For the text-containing cell, return its midpoint in [x, y] coordinate format. 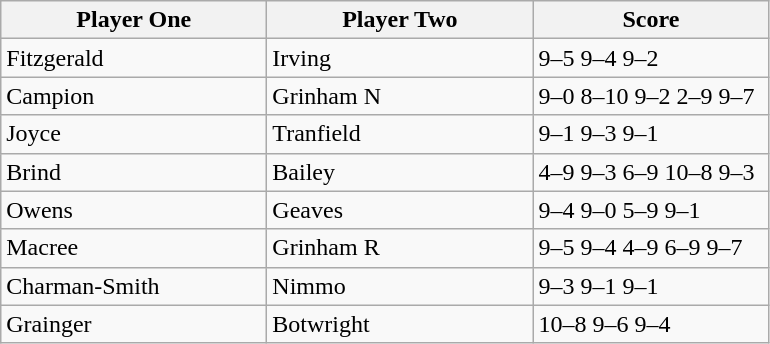
Nimmo [400, 286]
Grinham R [400, 248]
10–8 9–6 9–4 [651, 324]
Charman-Smith [134, 286]
Score [651, 20]
Tranfield [400, 134]
9–1 9–3 9–1 [651, 134]
Brind [134, 172]
Player One [134, 20]
Owens [134, 210]
9–4 9–0 5–9 9–1 [651, 210]
9–3 9–1 9–1 [651, 286]
Grinham N [400, 96]
9–5 9–4 9–2 [651, 58]
9–5 9–4 4–9 6–9 9–7 [651, 248]
Joyce [134, 134]
Grainger [134, 324]
Macree [134, 248]
Player Two [400, 20]
9–0 8–10 9–2 2–9 9–7 [651, 96]
4–9 9–3 6–9 10–8 9–3 [651, 172]
Irving [400, 58]
Bailey [400, 172]
Geaves [400, 210]
Fitzgerald [134, 58]
Botwright [400, 324]
Campion [134, 96]
